Return the [X, Y] coordinate for the center point of the cell that contains the specified text.  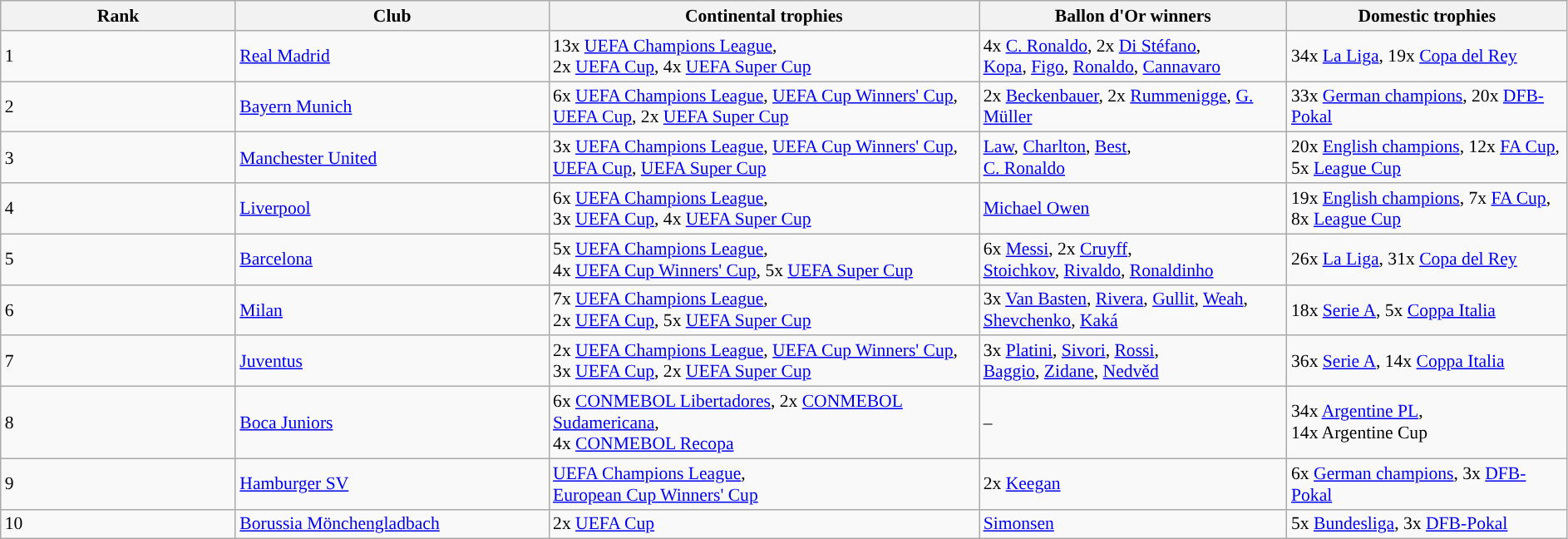
Real Madrid [392, 55]
Hamburger SV [392, 484]
Barcelona [392, 260]
5x Bundesliga, 3x DFB-Pokal [1427, 524]
Boca Juniors [392, 423]
Continental trophies [764, 16]
13x UEFA Champions League, 2x UEFA Cup, 4x UEFA Super Cup [764, 55]
33x German champions, 20x DFB-Pokal [1427, 106]
2x Keegan [1133, 484]
Domestic trophies [1427, 16]
36x Serie A, 14x Coppa Italia [1427, 361]
Rank [118, 16]
Borussia Mönchengladbach [392, 524]
6x UEFA Champions League, UEFA Cup Winners' Cup, UEFA Cup, 2x UEFA Super Cup [764, 106]
2x UEFA Cup [764, 524]
3x Van Basten, Rivera, Gullit, Weah, Shevchenko, Kaká [1133, 309]
19x English champions, 7x FA Cup, 8x League Cup [1427, 208]
26x La Liga, 31x Copa del Rey [1427, 260]
4x C. Ronaldo, 2x Di Stéfano, Kopa, Figo, Ronaldo, Cannavaro [1133, 55]
Manchester United [392, 158]
Law, Charlton, Best, C. Ronaldo [1133, 158]
34x Argentine PL, 14x Argentine Cup [1427, 423]
Bayern Munich [392, 106]
1 [118, 55]
6x CONMEBOL Libertadores, 2x CONMEBOL Sudamericana, 4x CONMEBOL Recopa [764, 423]
20x English champions, 12x FA Cup, 5x League Cup [1427, 158]
5 [118, 260]
3x UEFA Champions League, UEFA Cup Winners' Cup, UEFA Cup, UEFA Super Cup [764, 158]
6x German champions, 3x DFB-Pokal [1427, 484]
2x Beckenbauer, 2x Rummenigge, G. Müller [1133, 106]
6x UEFA Champions League, 3x UEFA Cup, 4x UEFA Super Cup [764, 208]
10 [118, 524]
Club [392, 16]
Liverpool [392, 208]
3 [118, 158]
2x UEFA Champions League, UEFA Cup Winners' Cup, 3x UEFA Cup, 2x UEFA Super Cup [764, 361]
Ballon d'Or winners [1133, 16]
Milan [392, 309]
8 [118, 423]
3x Platini, Sivori, Rossi, Baggio, Zidane, Nedvěd [1133, 361]
Juventus [392, 361]
7x UEFA Champions League, 2x UEFA Cup, 5x UEFA Super Cup [764, 309]
UEFA Champions League, European Cup Winners' Cup [764, 484]
6x Messi, 2x Cruyff, Stoichkov, Rivaldo, Ronaldinho [1133, 260]
5x UEFA Champions League, 4x UEFA Cup Winners' Cup, 5x UEFA Super Cup [764, 260]
7 [118, 361]
2 [118, 106]
9 [118, 484]
Simonsen [1133, 524]
34x La Liga, 19x Copa del Rey [1427, 55]
18x Serie A, 5x Coppa Italia [1427, 309]
6 [118, 309]
4 [118, 208]
– [1133, 423]
Michael Owen [1133, 208]
